Return the [x, y] coordinate for the center point of the cell that contains the specified text.  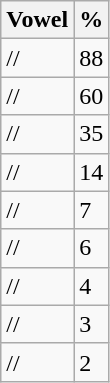
Vowel [38, 20]
88 [92, 58]
6 [92, 248]
4 [92, 286]
7 [92, 210]
3 [92, 324]
2 [92, 362]
60 [92, 96]
35 [92, 134]
14 [92, 172]
% [92, 20]
